Capture the cell that displays the provided text and extract its [X, Y] central coordinate. 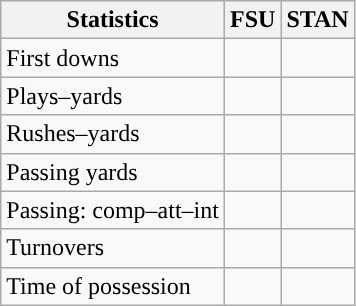
Turnovers [113, 248]
Time of possession [113, 286]
Passing yards [113, 172]
Rushes–yards [113, 134]
STAN [318, 20]
Plays–yards [113, 96]
First downs [113, 58]
FSU [252, 20]
Passing: comp–att–int [113, 210]
Statistics [113, 20]
